Pinpoint the cell where the given text exists, returning its [x, y] midpoint coordinate. 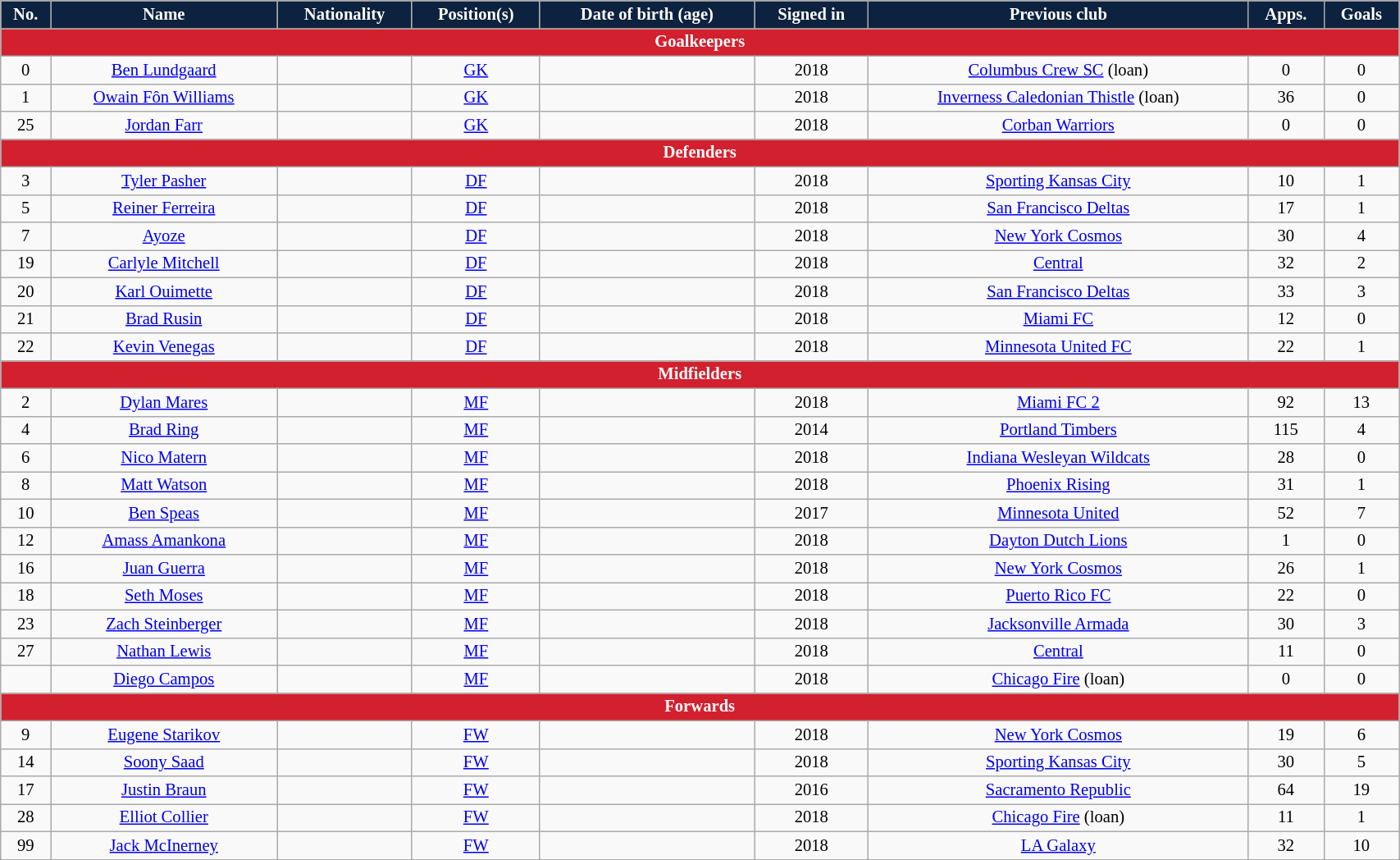
18 [26, 596]
Miami FC [1058, 319]
64 [1286, 790]
Matt Watson [164, 485]
33 [1286, 291]
LA Galaxy [1058, 845]
Goalkeepers [700, 42]
26 [1286, 569]
Forwards [700, 707]
Ben Speas [164, 513]
16 [26, 569]
Jordan Farr [164, 126]
Defenders [700, 153]
Soony Saad [164, 762]
Minnesota United [1058, 513]
Brad Ring [164, 430]
8 [26, 485]
52 [1286, 513]
27 [26, 652]
115 [1286, 430]
Eugene Starikov [164, 734]
Karl Ouimette [164, 291]
Sacramento Republic [1058, 790]
Brad Rusin [164, 319]
Ben Lundgaard [164, 70]
Kevin Venegas [164, 347]
Nationality [344, 14]
Goals [1361, 14]
Signed in [812, 14]
Owain Fôn Williams [164, 98]
Justin Braun [164, 790]
13 [1361, 402]
Dylan Mares [164, 402]
Corban Warriors [1058, 126]
2016 [812, 790]
14 [26, 762]
23 [26, 624]
Jacksonville Armada [1058, 624]
Jack McInerney [164, 845]
Previous club [1058, 14]
Ayoze [164, 236]
Miami FC 2 [1058, 402]
No. [26, 14]
2014 [812, 430]
20 [26, 291]
Amass Amankona [164, 541]
Position(s) [476, 14]
Date of birth (age) [646, 14]
31 [1286, 485]
Diego Campos [164, 679]
Carlyle Mitchell [164, 263]
Nico Matern [164, 457]
21 [26, 319]
Dayton Dutch Lions [1058, 541]
Inverness Caledonian Thistle (loan) [1058, 98]
Indiana Wesleyan Wildcats [1058, 457]
Nathan Lewis [164, 652]
25 [26, 126]
2017 [812, 513]
Name [164, 14]
Portland Timbers [1058, 430]
Reiner Ferreira [164, 208]
Zach Steinberger [164, 624]
Seth Moses [164, 596]
Midfielders [700, 374]
Elliot Collier [164, 817]
Puerto Rico FC [1058, 596]
99 [26, 845]
Tyler Pasher [164, 181]
Juan Guerra [164, 569]
Minnesota United FC [1058, 347]
Apps. [1286, 14]
Columbus Crew SC (loan) [1058, 70]
Phoenix Rising [1058, 485]
9 [26, 734]
92 [1286, 402]
36 [1286, 98]
